Determine the (x, y) coordinate at the center of the cell enclosing the given text.  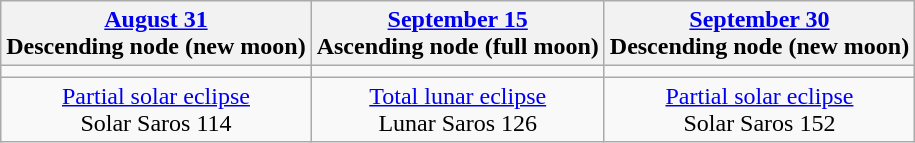
August 31Descending node (new moon) (156, 34)
September 30Descending node (new moon) (759, 34)
Partial solar eclipseSolar Saros 114 (156, 110)
Partial solar eclipseSolar Saros 152 (759, 110)
September 15Ascending node (full moon) (458, 34)
Total lunar eclipseLunar Saros 126 (458, 110)
